Pinpoint the cell where the given text exists, returning its [X, Y] midpoint coordinate. 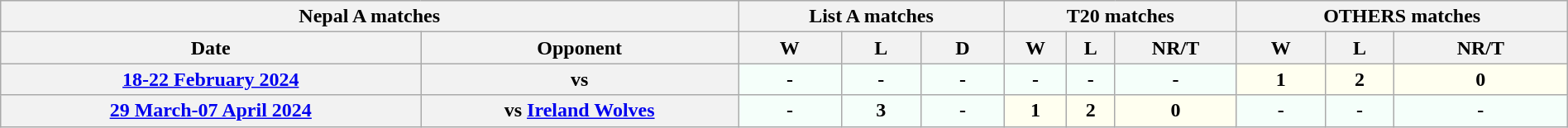
List A matches [872, 17]
3 [881, 111]
29 March-07 April 2024 [211, 111]
vs [580, 79]
OTHERS matches [1402, 17]
T20 matches [1120, 17]
Nepal A matches [370, 17]
D [963, 48]
Date [211, 48]
18-22 February 2024 [211, 79]
Opponent [580, 48]
vs Ireland Wolves [580, 111]
